Find where the given text appears and provide that cell's center as (x, y) coordinate. 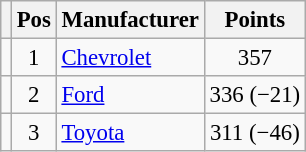
2 (34, 95)
Chevrolet (130, 58)
Points (254, 20)
311 (−46) (254, 133)
336 (−21) (254, 95)
3 (34, 133)
1 (34, 58)
Pos (34, 20)
Manufacturer (130, 20)
357 (254, 58)
Toyota (130, 133)
Ford (130, 95)
